Locate the cell with the specified text and output its (X, Y) center coordinate. 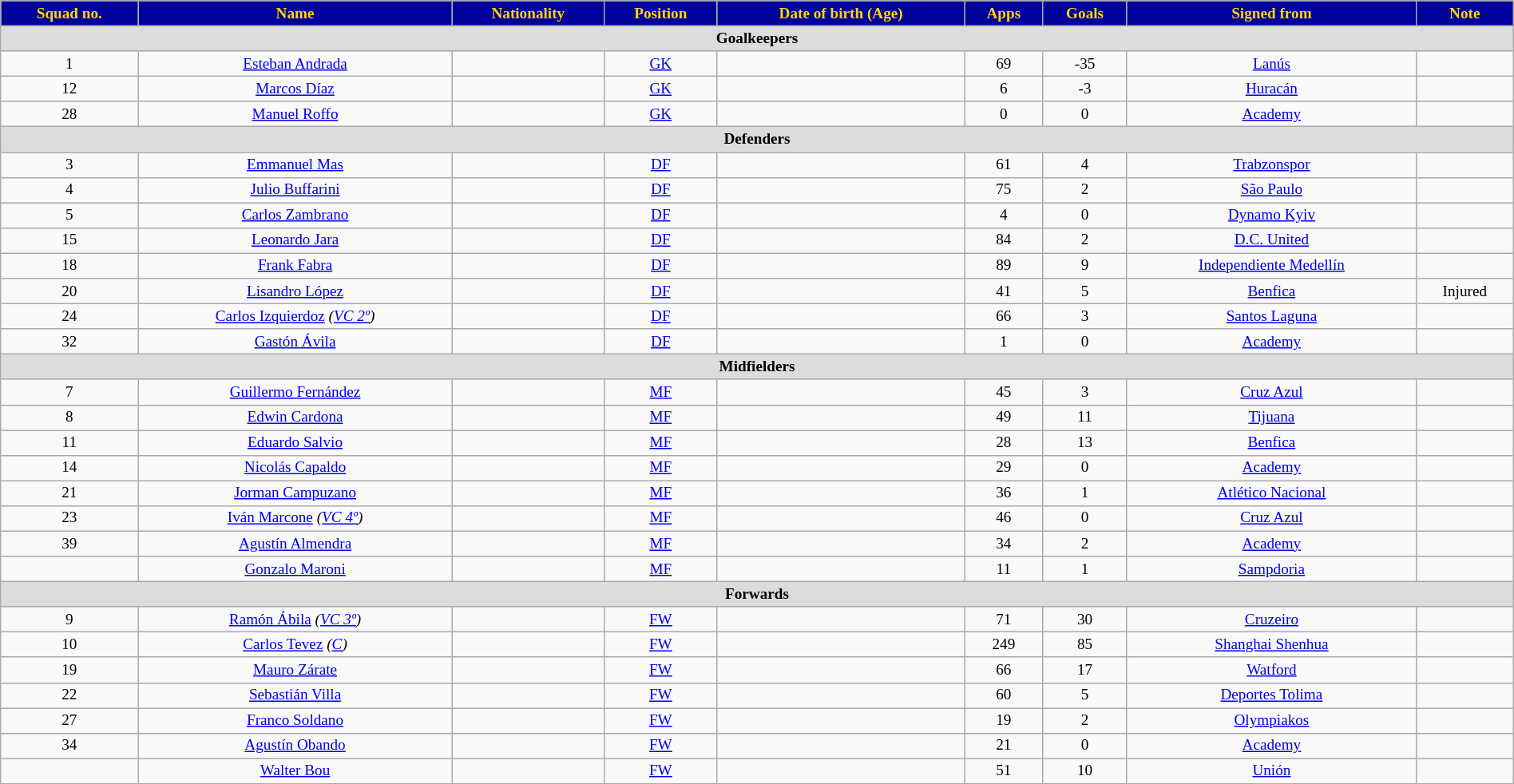
Midfielders (757, 367)
12 (69, 89)
41 (1004, 291)
6 (1004, 89)
Marcos Díaz (295, 89)
Guillermo Fernández (295, 392)
Position (660, 14)
61 (1004, 164)
Name (295, 14)
Julio Buffarini (295, 190)
Shanghai Shenhua (1271, 645)
Date of birth (Age) (841, 14)
Dynamo Kyiv (1271, 216)
24 (69, 316)
Goalkeepers (757, 38)
Independiente Medellín (1271, 266)
Gonzalo Maroni (295, 569)
Squad no. (69, 14)
Esteban Andrada (295, 64)
85 (1085, 645)
Leonardo Jara (295, 240)
13 (1085, 442)
Apps (1004, 14)
Goals (1085, 14)
30 (1085, 620)
Note (1464, 14)
Tijuana (1271, 418)
Walter Bou (295, 771)
-35 (1085, 64)
Jorman Campuzano (295, 493)
Huracán (1271, 89)
17 (1085, 670)
71 (1004, 620)
Sebastián Villa (295, 695)
29 (1004, 468)
51 (1004, 771)
8 (69, 418)
Nicolás Capaldo (295, 468)
45 (1004, 392)
7 (69, 392)
84 (1004, 240)
15 (69, 240)
Emmanuel Mas (295, 164)
Carlos Zambrano (295, 216)
Edwin Cardona (295, 418)
46 (1004, 518)
Olympiakos (1271, 720)
49 (1004, 418)
Mauro Zárate (295, 670)
Watford (1271, 670)
Frank Fabra (295, 266)
Agustín Obando (295, 746)
Trabzonspor (1271, 164)
89 (1004, 266)
Carlos Tevez (C) (295, 645)
Lisandro López (295, 291)
Unión (1271, 771)
75 (1004, 190)
14 (69, 468)
Cruzeiro (1271, 620)
18 (69, 266)
Forwards (757, 594)
Injured (1464, 291)
Ramón Ábila (VC 3º) (295, 620)
São Paulo (1271, 190)
Iván Marcone (VC 4º) (295, 518)
27 (69, 720)
Eduardo Salvio (295, 442)
Nationality (528, 14)
36 (1004, 493)
60 (1004, 695)
Signed from (1271, 14)
Carlos Izquierdoz (VC 2º) (295, 316)
Sampdoria (1271, 569)
249 (1004, 645)
69 (1004, 64)
Deportes Tolima (1271, 695)
Franco Soldano (295, 720)
Santos Laguna (1271, 316)
-3 (1085, 89)
Atlético Nacional (1271, 493)
23 (69, 518)
Manuel Roffo (295, 114)
Lanús (1271, 64)
Defenders (757, 140)
Agustín Almendra (295, 544)
20 (69, 291)
Gastón Ávila (295, 342)
32 (69, 342)
22 (69, 695)
39 (69, 544)
D.C. United (1271, 240)
